Capture the cell that displays the provided text and extract its [X, Y] central coordinate. 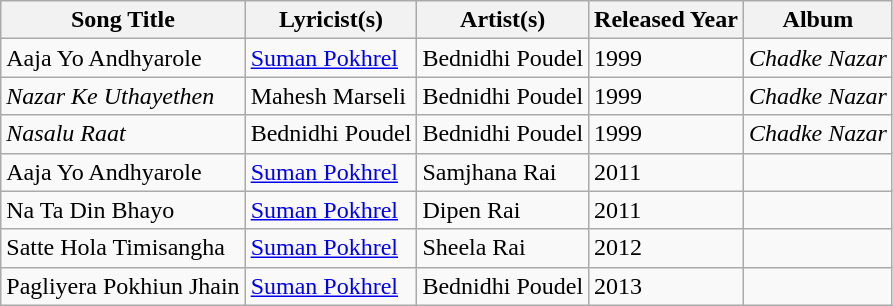
Pagliyera Pokhiun Jhain [123, 286]
2012 [666, 248]
Nasalu Raat [123, 134]
Lyricist(s) [331, 20]
Dipen Rai [503, 210]
Album [818, 20]
Satte Hola Timisangha [123, 248]
Released Year [666, 20]
Artist(s) [503, 20]
Song Title [123, 20]
Na Ta Din Bhayo [123, 210]
Nazar Ke Uthayethen [123, 96]
2013 [666, 286]
Mahesh Marseli [331, 96]
Sheela Rai [503, 248]
Samjhana Rai [503, 172]
